Detect which cell encompasses the target text, then output its (x, y) center coordinate. 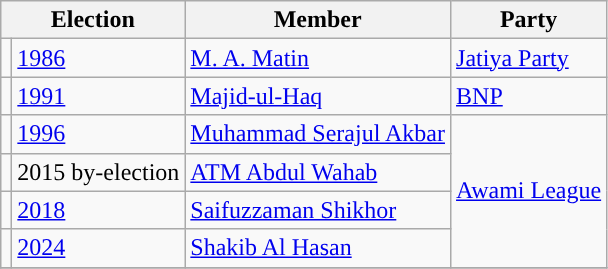
Jatiya Party (529, 58)
2024 (98, 248)
Saifuzzaman Shikhor (318, 210)
Election (93, 20)
1996 (98, 134)
2018 (98, 210)
Muhammad Serajul Akbar (318, 134)
BNP (529, 96)
ATM Abdul Wahab (318, 172)
1986 (98, 58)
M. A. Matin (318, 58)
1991 (98, 96)
Party (529, 20)
2015 by-election (98, 172)
Majid-ul-Haq (318, 96)
Member (318, 20)
Awami League (529, 191)
Shakib Al Hasan (318, 248)
